For the text-containing cell, return its midpoint in (x, y) coordinate format. 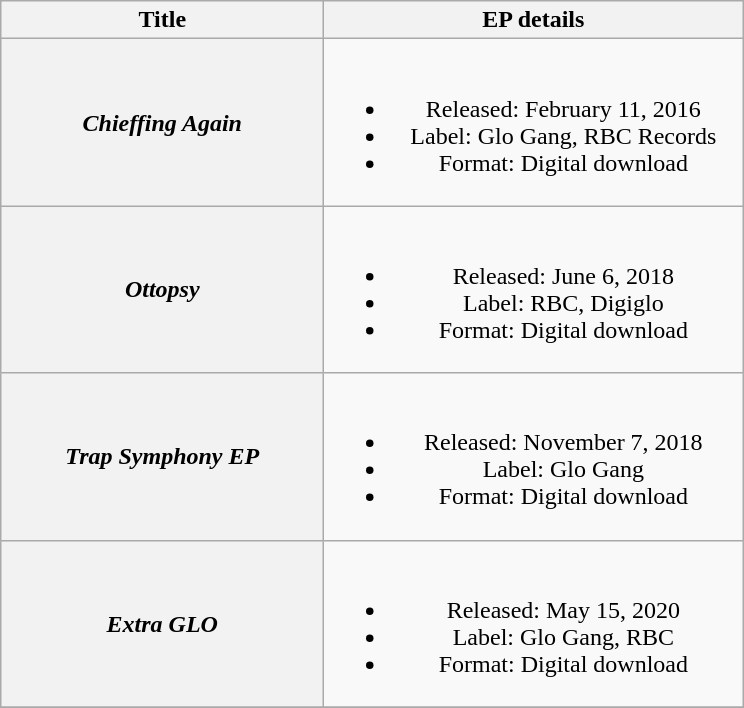
Released: February 11, 2016Label: Glo Gang, RBC RecordsFormat: Digital download (534, 122)
Released: May 15, 2020Label: Glo Gang, RBCFormat: Digital download (534, 624)
Title (162, 20)
Extra GLO (162, 624)
Trap Symphony EP (162, 456)
Released: November 7, 2018Label: Glo GangFormat: Digital download (534, 456)
Ottopsy (162, 290)
EP details (534, 20)
Released: June 6, 2018Label: RBC, DigigloFormat: Digital download (534, 290)
Chieffing Again (162, 122)
